Determine the (x, y) coordinate at the center of the cell enclosing the given text.  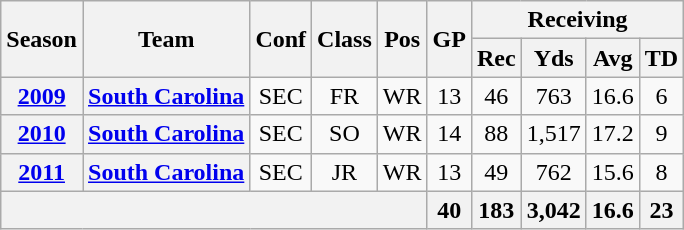
3,042 (554, 210)
762 (554, 172)
SO (345, 134)
46 (496, 96)
Pos (402, 39)
1,517 (554, 134)
Yds (554, 58)
40 (449, 210)
Season (42, 39)
23 (661, 210)
Conf (281, 39)
JR (345, 172)
FR (345, 96)
88 (496, 134)
183 (496, 210)
17.2 (612, 134)
49 (496, 172)
6 (661, 96)
Rec (496, 58)
2010 (42, 134)
14 (449, 134)
Receiving (577, 20)
15.6 (612, 172)
Team (166, 39)
Avg (612, 58)
2011 (42, 172)
8 (661, 172)
GP (449, 39)
2009 (42, 96)
9 (661, 134)
TD (661, 58)
763 (554, 96)
Class (345, 39)
